Locate the cell with the specified text and output its (x, y) center coordinate. 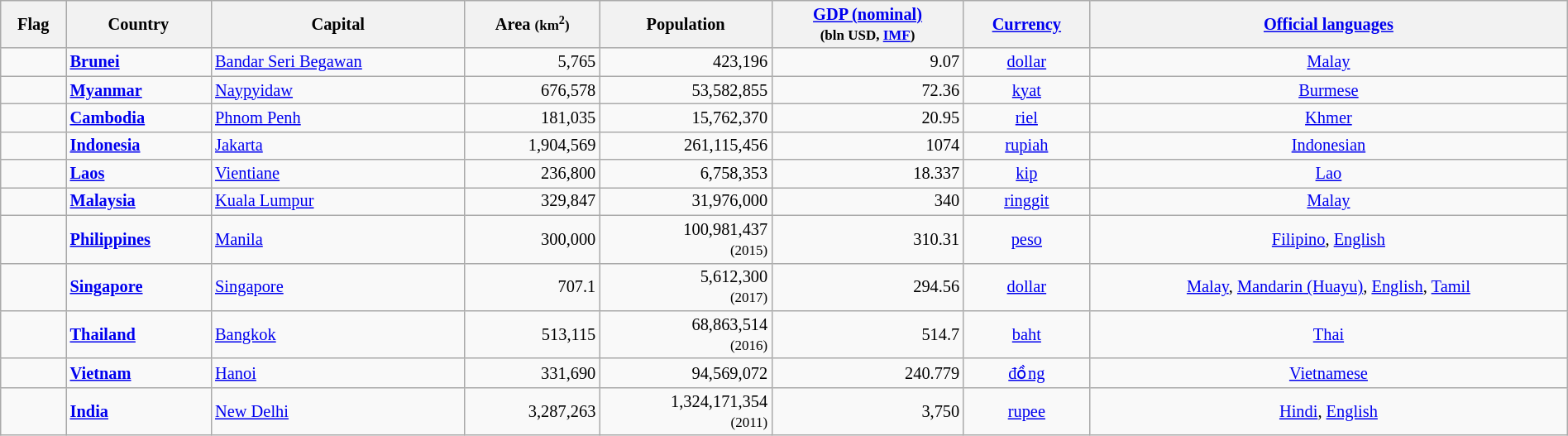
riel (1026, 117)
1,904,569 (533, 146)
707.1 (533, 287)
kip (1026, 174)
Thai (1329, 334)
Flag (33, 24)
Bandar Seri Begawan (337, 62)
Malaysia (139, 201)
Indonesia (139, 146)
5,612,300(2017) (686, 287)
331,690 (533, 372)
676,578 (533, 90)
Vietnam (139, 372)
Cambodia (139, 117)
New Delhi (337, 411)
Malay, Mandarin (Huayu), English, Tamil (1329, 287)
294.56 (868, 287)
100,981,437(2015) (686, 239)
6,758,353 (686, 174)
đồng (1026, 372)
Manila (337, 239)
236,800 (533, 174)
329,847 (533, 201)
Vientiane (337, 174)
181,035 (533, 117)
Hindi, English (1329, 411)
261,115,456 (686, 146)
Jakarta (337, 146)
Bangkok (337, 334)
rupee (1026, 411)
Country (139, 24)
72.36 (868, 90)
340 (868, 201)
5,765 (533, 62)
423,196 (686, 62)
Vietnamese (1329, 372)
53,582,855 (686, 90)
India (139, 411)
Burmese (1329, 90)
Filipino, English (1329, 239)
Philippines (139, 239)
18.337 (868, 174)
peso (1026, 239)
kyat (1026, 90)
3,750 (868, 411)
514.7 (868, 334)
31,976,000 (686, 201)
Indonesian (1329, 146)
baht (1026, 334)
Brunei (139, 62)
Population (686, 24)
rupiah (1026, 146)
20.95 (868, 117)
3,287,263 (533, 411)
9.07 (868, 62)
Lao (1329, 174)
300,000 (533, 239)
Capital (337, 24)
Phnom Penh (337, 117)
310.31 (868, 239)
Kuala Lumpur (337, 201)
1074 (868, 146)
Khmer (1329, 117)
ringgit (1026, 201)
1,324,171,354(2011) (686, 411)
Currency (1026, 24)
513,115 (533, 334)
Naypyidaw (337, 90)
Hanoi (337, 372)
Official languages (1329, 24)
68,863,514(2016) (686, 334)
240.779 (868, 372)
Area (km2) (533, 24)
15,762,370 (686, 117)
94,569,072 (686, 372)
GDP (nominal)(bln USD, IMF) (868, 24)
Myanmar (139, 90)
Laos (139, 174)
Thailand (139, 334)
